From the cell containing the given text, extract its center point as [x, y] coordinate. 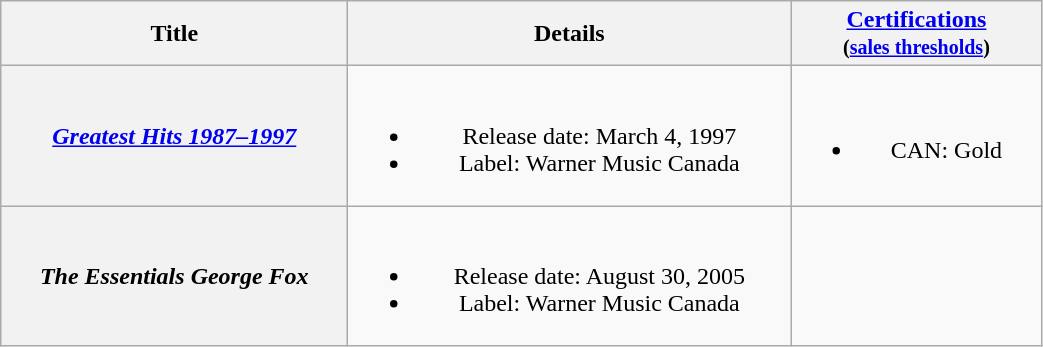
Title [174, 34]
CAN: Gold [916, 136]
Release date: March 4, 1997Label: Warner Music Canada [570, 136]
Certifications(sales thresholds) [916, 34]
Greatest Hits 1987–1997 [174, 136]
The Essentials George Fox [174, 276]
Details [570, 34]
Release date: August 30, 2005Label: Warner Music Canada [570, 276]
